Extract the (X, Y) coordinate from the center of the cell holding the provided text.  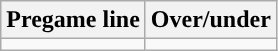
Over/under (210, 20)
Pregame line (74, 20)
